Locate the cell with the specified text and output its (X, Y) center coordinate. 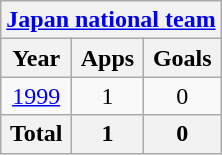
Apps (108, 58)
Japan national team (111, 20)
Total (36, 134)
1999 (36, 96)
Year (36, 58)
Goals (182, 58)
